Capture the cell that displays the provided text and extract its (x, y) central coordinate. 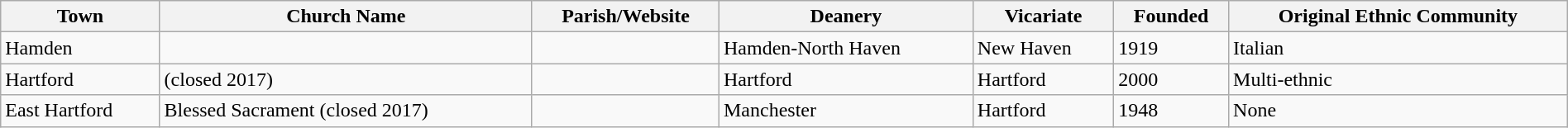
2000 (1171, 79)
Founded (1171, 17)
None (1398, 111)
Hamden-North Haven (845, 48)
1919 (1171, 48)
1948 (1171, 111)
(closed 2017) (346, 79)
New Haven (1043, 48)
Blessed Sacrament (closed 2017) (346, 111)
Town (80, 17)
Original Ethnic Community (1398, 17)
Vicariate (1043, 17)
Hamden (80, 48)
East Hartford (80, 111)
Parish/Website (625, 17)
Manchester (845, 111)
Deanery (845, 17)
Church Name (346, 17)
Italian (1398, 48)
Multi-ethnic (1398, 79)
